Capture the cell that displays the provided text and extract its [x, y] central coordinate. 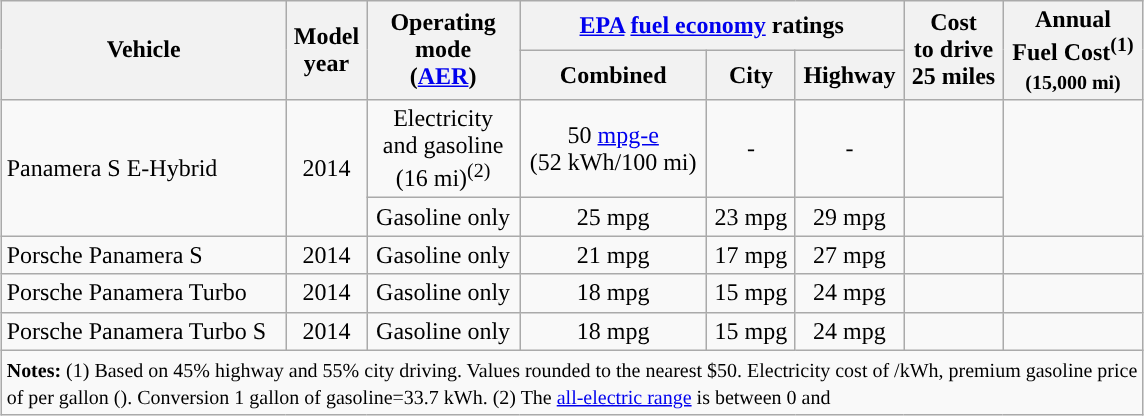
EPA fuel economy ratings [712, 26]
Cost to drive25 miles [954, 50]
Modelyear [326, 50]
23 mpg [751, 217]
50 mpg-e(52 kWh/100 mi) [614, 148]
Operatingmode(AER) [444, 50]
Electricity and gasoline(16 mi)(2) [444, 148]
21 mpg [614, 255]
Porsche Panamera Turbo [144, 293]
Vehicle [144, 50]
17 mpg [751, 255]
Porsche Panamera Turbo S [144, 331]
City [751, 74]
29 mpg [850, 217]
27 mpg [850, 255]
Combined [614, 74]
Annual Fuel Cost(1)(15,000 mi) [1073, 50]
Porsche Panamera S [144, 255]
25 mpg [614, 217]
Highway [850, 74]
Panamera S E-Hybrid [144, 168]
